Pinpoint the cell where the given text exists, returning its [x, y] midpoint coordinate. 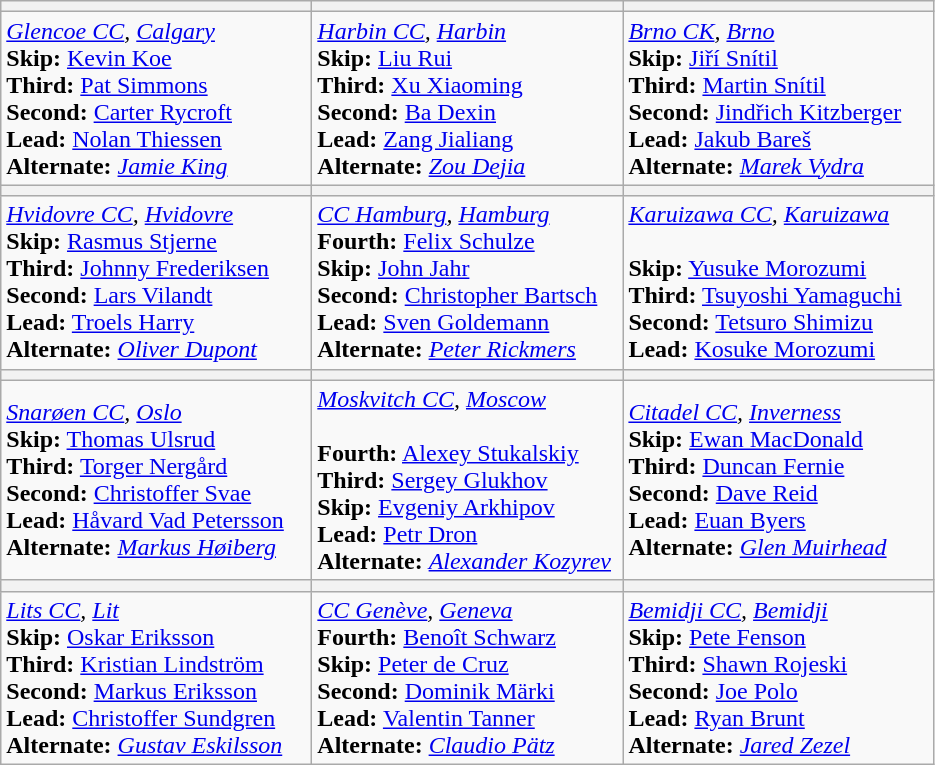
Brno CK, BrnoSkip: Jiří Snítil Third: Martin Snítil Second: Jindřich Kitzberger Lead: Jakub Bareš Alternate: Marek Vydra [778, 98]
CC Genève, Geneva Fourth: Benoît Schwarz Skip: Peter de Cruz Second: Dominik Märki Lead: Valentin Tanner Alternate: Claudio Pätz [468, 678]
Harbin CC, HarbinSkip: Liu Rui Third: Xu Xiaoming Second: Ba Dexin Lead: Zang Jialiang Alternate: Zou Dejia [468, 98]
Moskvitch CC, Moscow Fourth: Alexey Stukalskiy Third: Sergey Glukhov Skip: Evgeniy Arkhipov Lead: Petr Dron Alternate: Alexander Kozyrev [468, 480]
Bemidji CC, Bemidji Skip: Pete Fenson Third: Shawn Rojeski Second: Joe Polo Lead: Ryan Brunt Alternate: Jared Zezel [778, 678]
Glencoe CC, CalgarySkip: Kevin Koe Third: Pat Simmons Second: Carter Rycroft Lead: Nolan Thiessen Alternate: Jamie King [156, 98]
Snarøen CC, OsloSkip: Thomas Ulsrud Third: Torger Nergård Second: Christoffer Svae Lead: Håvard Vad Petersson Alternate: Markus Høiberg [156, 480]
Hvidovre CC, HvidovreSkip: Rasmus Stjerne Third: Johnny Frederiksen Second: Lars Vilandt Lead: Troels Harry Alternate: Oliver Dupont [156, 282]
Citadel CC, InvernessSkip: Ewan MacDonald Third: Duncan Fernie Second: Dave Reid Lead: Euan Byers Alternate: Glen Muirhead [778, 480]
Lits CC, Lit Skip: Oskar Eriksson Third: Kristian Lindström Second: Markus Eriksson Lead: Christoffer Sundgren Alternate: Gustav Eskilsson [156, 678]
CC Hamburg, HamburgFourth: Felix Schulze Skip: John Jahr Second: Christopher Bartsch Lead: Sven Goldemann Alternate: Peter Rickmers [468, 282]
Karuizawa CC, Karuizawa Skip: Yusuke Morozumi Third: Tsuyoshi Yamaguchi Second: Tetsuro Shimizu Lead: Kosuke Morozumi [778, 282]
